Return (X, Y) of the center of cell containing provided text 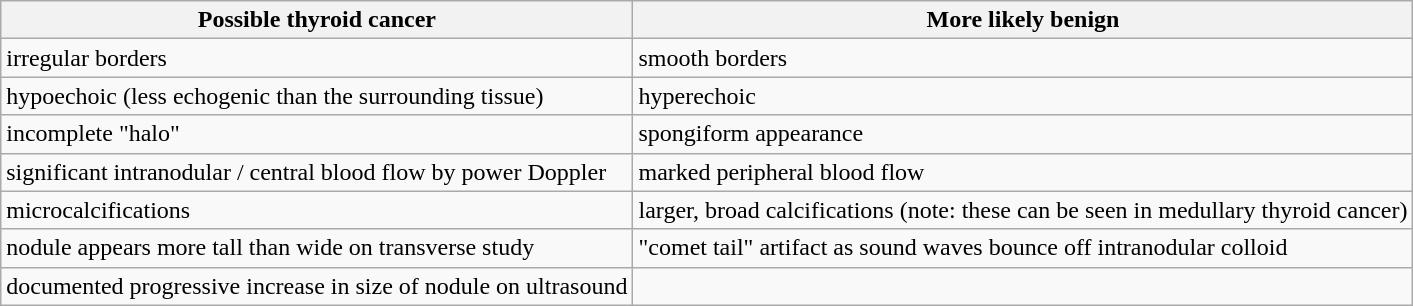
smooth borders (1023, 58)
"comet tail" artifact as sound waves bounce off intranodular colloid (1023, 248)
hyperechoic (1023, 96)
significant intranodular / central blood flow by power Doppler (317, 172)
irregular borders (317, 58)
microcalcifications (317, 210)
More likely benign (1023, 20)
nodule appears more tall than wide on transverse study (317, 248)
marked peripheral blood flow (1023, 172)
hypoechoic (less echogenic than the surrounding tissue) (317, 96)
spongiform appearance (1023, 134)
larger, broad calcifications (note: these can be seen in medullary thyroid cancer) (1023, 210)
documented progressive increase in size of nodule on ultrasound (317, 286)
Possible thyroid cancer (317, 20)
incomplete "halo" (317, 134)
